From the cell containing the given text, extract its center point as [X, Y] coordinate. 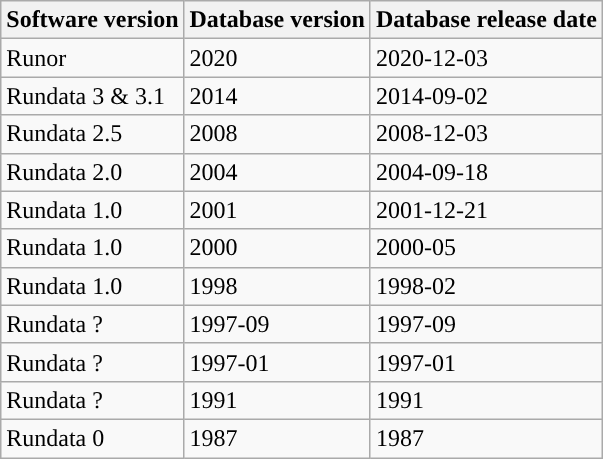
Runor [92, 58]
Database release date [486, 20]
2000 [277, 248]
2000-05 [486, 248]
2001-12-21 [486, 210]
Database version [277, 20]
1998-02 [486, 286]
Rundata 0 [92, 438]
2008 [277, 134]
1998 [277, 286]
2008-12-03 [486, 134]
Rundata 2.0 [92, 172]
2020 [277, 58]
2020-12-03 [486, 58]
2001 [277, 210]
2004 [277, 172]
Rundata 3 & 3.1 [92, 96]
2014-09-02 [486, 96]
2004-09-18 [486, 172]
Rundata 2.5 [92, 134]
2014 [277, 96]
Software version [92, 20]
